Return (X, Y) of the center of cell containing provided text 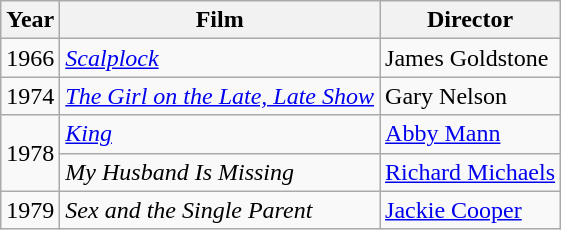
Scalplock (220, 58)
1979 (30, 210)
1966 (30, 58)
Richard Michaels (470, 172)
1974 (30, 96)
Director (470, 20)
James Goldstone (470, 58)
Jackie Cooper (470, 210)
The Girl on the Late, Late Show (220, 96)
My Husband Is Missing (220, 172)
King (220, 134)
Sex and the Single Parent (220, 210)
Abby Mann (470, 134)
Gary Nelson (470, 96)
Film (220, 20)
1978 (30, 153)
Year (30, 20)
